Search for the cell housing the specified text and yield its [X, Y] center coordinate. 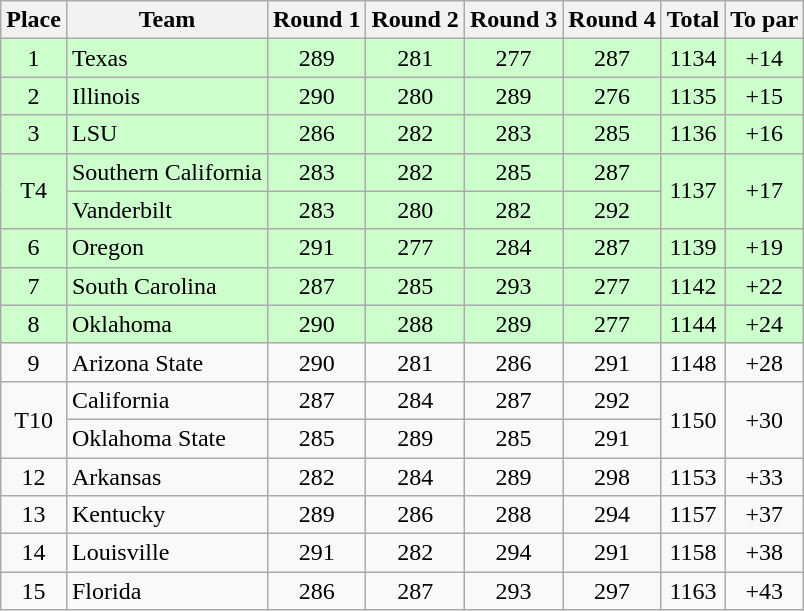
To par [764, 20]
1144 [693, 324]
Louisville [166, 553]
13 [34, 515]
+22 [764, 286]
+14 [764, 58]
South Carolina [166, 286]
6 [34, 248]
Oklahoma State [166, 438]
1 [34, 58]
9 [34, 362]
Team [166, 20]
Round 1 [316, 20]
1153 [693, 477]
1157 [693, 515]
+24 [764, 324]
14 [34, 553]
Arkansas [166, 477]
1136 [693, 134]
+15 [764, 96]
T4 [34, 191]
1163 [693, 591]
+17 [764, 191]
Oregon [166, 248]
298 [612, 477]
297 [612, 591]
Texas [166, 58]
1148 [693, 362]
Round 3 [513, 20]
Oklahoma [166, 324]
1139 [693, 248]
Kentucky [166, 515]
+30 [764, 419]
T10 [34, 419]
1137 [693, 191]
1135 [693, 96]
1134 [693, 58]
+43 [764, 591]
Florida [166, 591]
12 [34, 477]
+19 [764, 248]
3 [34, 134]
Illinois [166, 96]
15 [34, 591]
Place [34, 20]
Southern California [166, 172]
1150 [693, 419]
2 [34, 96]
Total [693, 20]
Round 4 [612, 20]
+28 [764, 362]
California [166, 400]
+38 [764, 553]
Arizona State [166, 362]
7 [34, 286]
Round 2 [415, 20]
1142 [693, 286]
Vanderbilt [166, 210]
LSU [166, 134]
1158 [693, 553]
+33 [764, 477]
276 [612, 96]
8 [34, 324]
+16 [764, 134]
+37 [764, 515]
